From the cell containing the given text, extract its center point as (X, Y) coordinate. 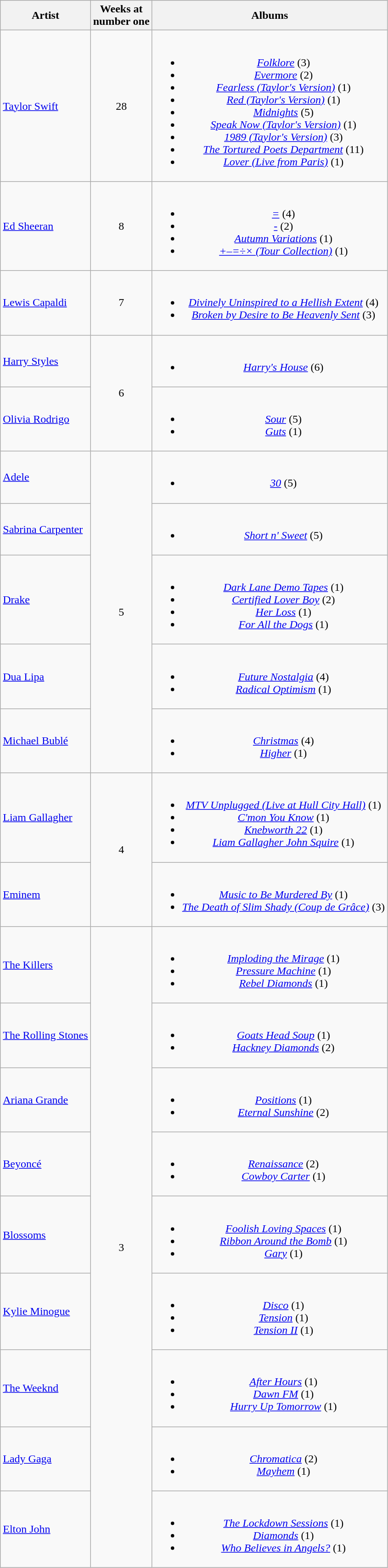
Albums (270, 16)
Renaissance (2)Cowboy Carter (1) (270, 1164)
Olivia Rodrigo (45, 419)
The Weeknd (45, 1388)
Liam Gallagher (45, 817)
3 (121, 1247)
Disco (1)Tension (1)Tension II (1) (270, 1311)
Dark Lane Demo Tapes (1)Certified Lover Boy (2)Her Loss (1)For All the Dogs (1) (270, 600)
= (4)- (2)Autumn Variations (1)+–=÷× (Tour Collection) (1) (270, 226)
Beyoncé (45, 1164)
Elton John (45, 1529)
Blossoms (45, 1235)
The Lockdown Sessions (1)Diamonds (1)Who Believes in Angels? (1) (270, 1529)
30 (5) (270, 477)
Lady Gaga (45, 1459)
Music to Be Murdered By (1)The Death of Slim Shady (Coup de Grâce) (3) (270, 894)
4 (121, 849)
Chromatica (2)Mayhem (1) (270, 1459)
Michael Bublé (45, 741)
Artist (45, 16)
Lewis Capaldi (45, 303)
Sabrina Carpenter (45, 529)
Foolish Loving Spaces (1)Ribbon Around the Bomb (1)Gary (1) (270, 1235)
Ariana Grande (45, 1100)
MTV Unplugged (Live at Hull City Hall) (1)C'mon You Know (1)Knebworth 22 (1)Liam Gallagher John Squire (1) (270, 817)
6 (121, 393)
Divinely Uninspired to a Hellish Extent (4)Broken by Desire to Be Heavenly Sent (3) (270, 303)
7 (121, 303)
Ed Sheeran (45, 226)
The Rolling Stones (45, 1036)
Eminem (45, 894)
The Killers (45, 965)
8 (121, 226)
Imploding the Mirage (1)Pressure Machine (1)Rebel Diamonds (1) (270, 965)
Goats Head Soup (1)Hackney Diamonds (2) (270, 1036)
Adele (45, 477)
Harry Styles (45, 361)
Short n' Sweet (5) (270, 529)
Drake (45, 600)
Dua Lipa (45, 676)
Sour (5)Guts (1) (270, 419)
28 (121, 106)
Positions (1)Eternal Sunshine (2) (270, 1100)
Kylie Minogue (45, 1311)
Harry's House (6) (270, 361)
Christmas (4)Higher (1) (270, 741)
After Hours (1)Dawn FM (1)Hurry Up Tomorrow (1) (270, 1388)
5 (121, 612)
Taylor Swift (45, 106)
Weeks atnumber one (121, 16)
Future Nostalgia (4)Radical Optimism (1) (270, 676)
